For the text-containing cell, return its midpoint in (x, y) coordinate format. 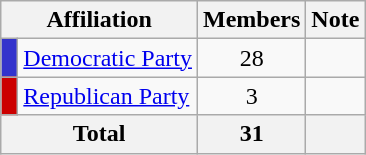
3 (251, 96)
Note (336, 20)
Total (100, 134)
Republican Party (108, 96)
28 (251, 58)
Affiliation (100, 20)
Democratic Party (108, 58)
Members (251, 20)
31 (251, 134)
